Identify which cell holds the provided text, then report its (X, Y) central coordinate. 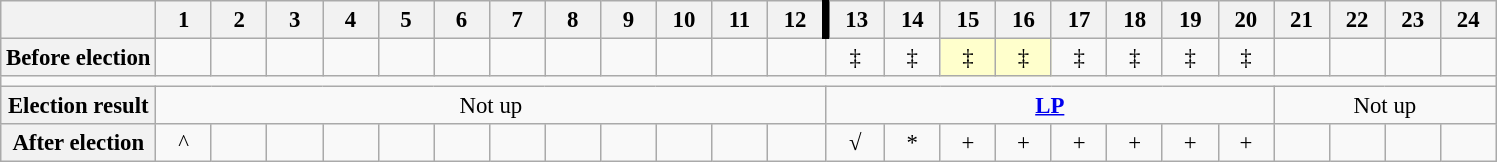
19 (1190, 20)
4 (351, 20)
20 (1246, 20)
LP (1050, 106)
9 (629, 20)
23 (1413, 20)
1 (184, 20)
21 (1302, 20)
3 (295, 20)
16 (1024, 20)
14 (913, 20)
7 (517, 20)
Election result (78, 106)
15 (968, 20)
* (913, 143)
√ (856, 143)
5 (406, 20)
13 (856, 20)
12 (796, 20)
17 (1079, 20)
24 (1468, 20)
Before election (78, 58)
6 (462, 20)
2 (239, 20)
18 (1135, 20)
After election (78, 143)
10 (684, 20)
^ (184, 143)
8 (573, 20)
22 (1357, 20)
11 (740, 20)
